For the text-containing cell, return its midpoint in (x, y) coordinate format. 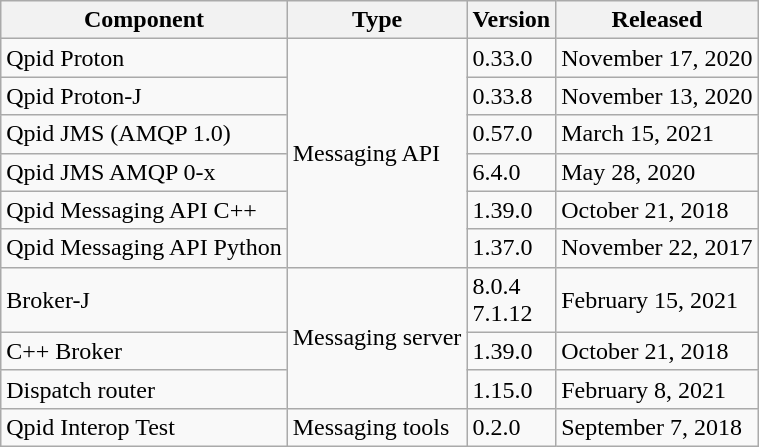
February 8, 2021 (657, 389)
May 28, 2020 (657, 172)
6.4.0 (512, 172)
Component (144, 20)
Qpid JMS AMQP 0-x (144, 172)
Messaging tools (377, 427)
Type (377, 20)
1.15.0 (512, 389)
0.57.0 (512, 134)
Qpid Proton-J (144, 96)
Version (512, 20)
C++ Broker (144, 351)
November 17, 2020 (657, 58)
0.33.0 (512, 58)
Qpid Interop Test (144, 427)
Qpid JMS (AMQP 1.0) (144, 134)
November 22, 2017 (657, 248)
0.2.0 (512, 427)
November 13, 2020 (657, 96)
Broker-J (144, 300)
8.0.47.1.12 (512, 300)
1.37.0 (512, 248)
Qpid Proton (144, 58)
Messaging server (377, 338)
0.33.8 (512, 96)
Dispatch router (144, 389)
September 7, 2018 (657, 427)
Released (657, 20)
Qpid Messaging API Python (144, 248)
Qpid Messaging API C++ (144, 210)
Messaging API (377, 153)
March 15, 2021 (657, 134)
February 15, 2021 (657, 300)
